Search for the cell housing the specified text and yield its (X, Y) center coordinate. 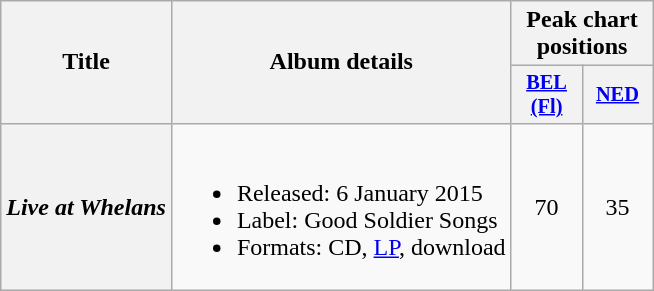
70 (546, 206)
Released: 6 January 2015Label: Good Soldier SongsFormats: CD, LP, download (341, 206)
35 (618, 206)
Peak chart positions (582, 34)
NED (618, 95)
BEL(Fl) (546, 95)
Live at Whelans (86, 206)
Album details (341, 62)
Title (86, 62)
